Extract the (x, y) coordinate from the center of the cell holding the provided text.  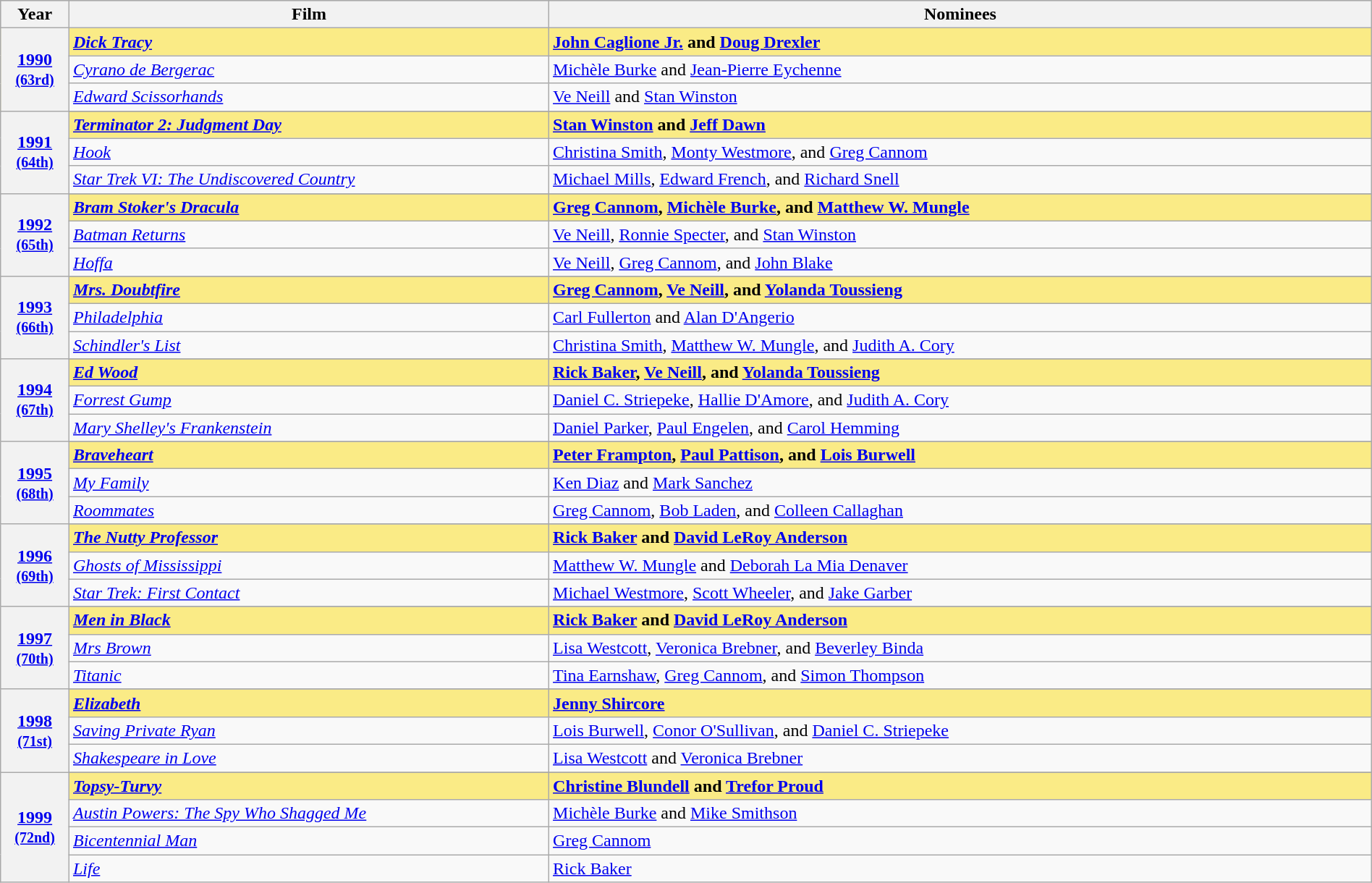
Roommates (308, 510)
Peter Frampton, Paul Pattison, and Lois Burwell (961, 455)
Greg Cannom, Bob Laden, and Colleen Callaghan (961, 510)
John Caglione Jr. and Doug Drexler (961, 42)
Michael Westmore, Scott Wheeler, and Jake Garber (961, 593)
Forrest Gump (308, 400)
Ve Neill, Greg Cannom, and John Blake (961, 262)
Hook (308, 152)
Daniel C. Striepeke, Hallie D'Amore, and Judith A. Cory (961, 400)
Terminator 2: Judgment Day (308, 124)
Christina Smith, Matthew W. Mungle, and Judith A. Cory (961, 345)
1990(63rd) (35, 69)
Braveheart (308, 455)
Ken Diaz and Mark Sanchez (961, 483)
Rick Baker (961, 869)
Rick Baker, Ve Neill, and Yolanda Toussieng (961, 373)
1992(65th) (35, 235)
Greg Cannom (961, 841)
Schindler's List (308, 345)
The Nutty Professor (308, 538)
Christina Smith, Monty Westmore, and Greg Cannom (961, 152)
1997(70th) (35, 648)
Michèle Burke and Mike Smithson (961, 814)
Daniel Parker, Paul Engelen, and Carol Hemming (961, 428)
Hoffa (308, 262)
1994(67th) (35, 400)
Mary Shelley's Frankenstein (308, 428)
Cyrano de Bergerac (308, 69)
Philadelphia (308, 317)
Ve Neill and Stan Winston (961, 97)
Michèle Burke and Jean-Pierre Eychenne (961, 69)
Lois Burwell, Conor O'Sullivan, and Daniel C. Striepeke (961, 730)
Topsy-Turvy (308, 785)
Shakespeare in Love (308, 758)
Elizabeth (308, 703)
Life (308, 869)
Saving Private Ryan (308, 730)
Film (308, 14)
1993(66th) (35, 317)
Michael Mills, Edward French, and Richard Snell (961, 179)
My Family (308, 483)
Greg Cannom, Michèle Burke, and Matthew W. Mungle (961, 207)
Lisa Westcott and Veronica Brebner (961, 758)
Ve Neill, Ronnie Specter, and Stan Winston (961, 235)
Matthew W. Mungle and Deborah La Mia Denaver (961, 565)
Bram Stoker's Dracula (308, 207)
Greg Cannom, Ve Neill, and Yolanda Toussieng (961, 290)
1998(71st) (35, 730)
Batman Returns (308, 235)
Star Trek: First Contact (308, 593)
Star Trek VI: The Undiscovered Country (308, 179)
Year (35, 14)
Dick Tracy (308, 42)
Tina Earnshaw, Greg Cannom, and Simon Thompson (961, 675)
1996(69th) (35, 565)
Nominees (961, 14)
Bicentennial Man (308, 841)
Jenny Shircore (961, 703)
Christine Blundell and Trefor Proud (961, 785)
Edward Scissorhands (308, 97)
Mrs Brown (308, 648)
1999(72nd) (35, 827)
1995(68th) (35, 483)
Stan Winston and Jeff Dawn (961, 124)
Mrs. Doubtfire (308, 290)
Lisa Westcott, Veronica Brebner, and Beverley Binda (961, 648)
Ed Wood (308, 373)
Ghosts of Mississippi (308, 565)
Titanic (308, 675)
Austin Powers: The Spy Who Shagged Me (308, 814)
Carl Fullerton and Alan D'Angerio (961, 317)
Men in Black (308, 620)
1991(64th) (35, 152)
